Pinpoint the cell where the given text exists, returning its (X, Y) midpoint coordinate. 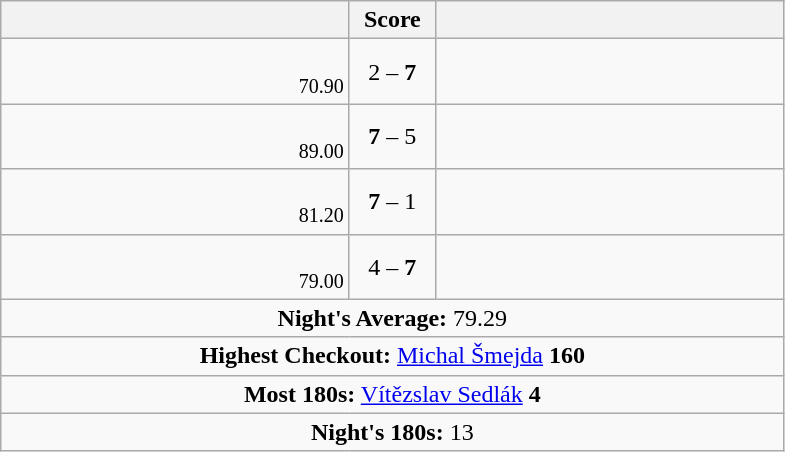
Highest Checkout: Michal Šmejda 160 (392, 356)
7 – 5 (392, 136)
Night's Average: 79.29 (392, 318)
Night's 180s: 13 (392, 432)
79.00 (176, 266)
4 – 7 (392, 266)
2 – 7 (392, 72)
70.90 (176, 72)
89.00 (176, 136)
81.20 (176, 202)
Score (392, 20)
Most 180s: Vítězslav Sedlák 4 (392, 394)
7 – 1 (392, 202)
